Identify which cell holds the provided text, then report its [X, Y] central coordinate. 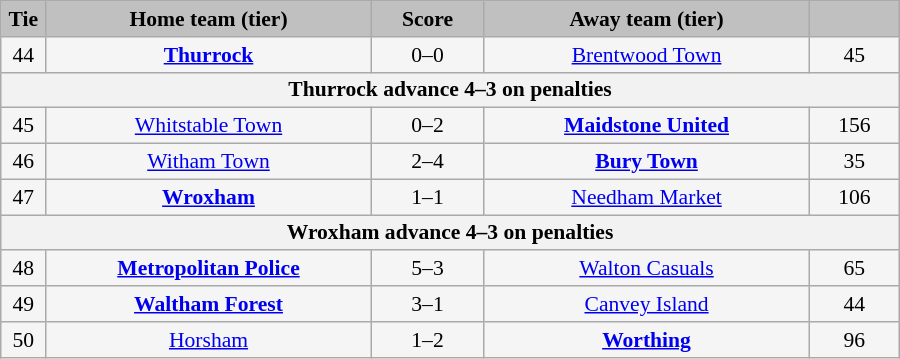
Metropolitan Police [209, 269]
Away team (tier) [647, 19]
Canvey Island [647, 304]
Needham Market [647, 197]
Wroxham advance 4–3 on penalties [450, 233]
5–3 [427, 269]
50 [24, 340]
96 [854, 340]
106 [854, 197]
0–0 [427, 55]
Whitstable Town [209, 126]
47 [24, 197]
48 [24, 269]
Waltham Forest [209, 304]
Witham Town [209, 162]
Brentwood Town [647, 55]
35 [854, 162]
Walton Casuals [647, 269]
49 [24, 304]
46 [24, 162]
2–4 [427, 162]
Bury Town [647, 162]
3–1 [427, 304]
1–1 [427, 197]
65 [854, 269]
Horsham [209, 340]
156 [854, 126]
Score [427, 19]
Home team (tier) [209, 19]
Maidstone United [647, 126]
Tie [24, 19]
1–2 [427, 340]
Wroxham [209, 197]
Thurrock advance 4–3 on penalties [450, 90]
0–2 [427, 126]
Worthing [647, 340]
Thurrock [209, 55]
